Extract the (x, y) coordinate from the center of the cell holding the provided text.  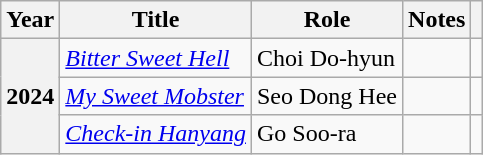
2024 (30, 96)
Go Soo-ra (326, 134)
Bitter Sweet Hell (156, 58)
Year (30, 20)
Role (326, 20)
Check-in Hanyang (156, 134)
Seo Dong Hee (326, 96)
Choi Do-hyun (326, 58)
Title (156, 20)
Notes (437, 20)
My Sweet Mobster (156, 96)
